Return (x, y) of the center of cell containing provided text 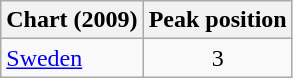
Chart (2009) (72, 20)
Peak position (218, 20)
3 (218, 58)
Sweden (72, 58)
